Output the (x, y) coordinate of the center of the cell containing the given text.  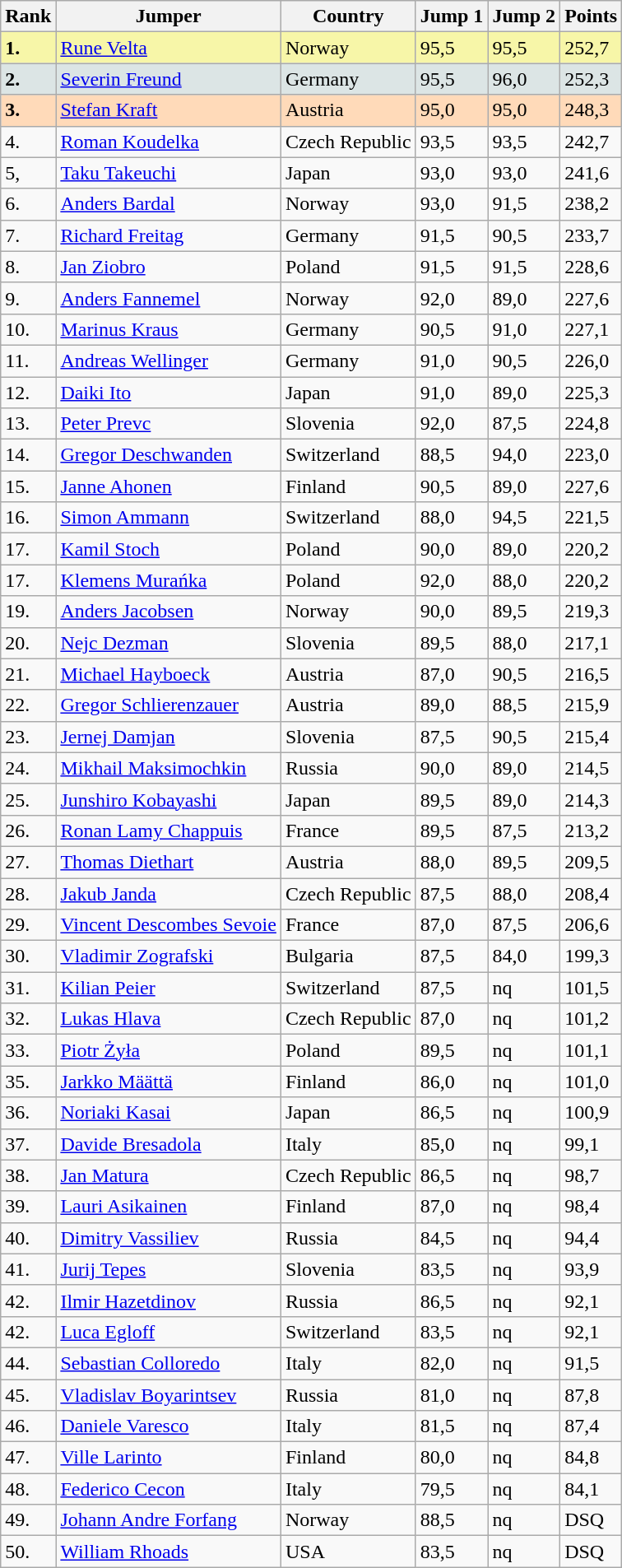
Kilian Peier (169, 988)
Vincent Descombes Sevoie (169, 925)
Piotr Żyła (169, 1050)
217,1 (591, 643)
32. (28, 1019)
20. (28, 643)
4. (28, 142)
199,3 (591, 956)
Federico Cecon (169, 1489)
80,0 (452, 1458)
27. (28, 862)
25. (28, 799)
29. (28, 925)
Jernej Damjan (169, 737)
Peter Prevc (169, 424)
87,4 (591, 1426)
Jump 1 (452, 16)
9. (28, 298)
13. (28, 424)
86,0 (452, 1082)
Daniele Varesco (169, 1426)
14. (28, 455)
Richard Freitag (169, 235)
99,1 (591, 1144)
39. (28, 1207)
94,5 (524, 518)
10. (28, 329)
227,1 (591, 329)
Anders Jacobsen (169, 612)
Noriaki Kasai (169, 1113)
Davide Bresadola (169, 1144)
208,4 (591, 893)
Andreas Wellinger (169, 361)
Gregor Schlierenzauer (169, 705)
45. (28, 1395)
96,0 (524, 79)
Junshiro Kobayashi (169, 799)
35. (28, 1082)
Luca Egloff (169, 1332)
Taku Takeuchi (169, 173)
94,4 (591, 1238)
37. (28, 1144)
Jurij Tepes (169, 1269)
2. (28, 79)
47. (28, 1458)
101,2 (591, 1019)
Ronan Lamy Chappuis (169, 831)
15. (28, 486)
101,5 (591, 988)
252,3 (591, 79)
44. (28, 1363)
Janne Ahonen (169, 486)
209,5 (591, 862)
23. (28, 737)
7. (28, 235)
214,5 (591, 768)
223,0 (591, 455)
40. (28, 1238)
1. (28, 48)
219,3 (591, 612)
12. (28, 393)
100,9 (591, 1113)
215,9 (591, 705)
Anders Bardal (169, 204)
79,5 (452, 1489)
213,2 (591, 831)
Country (348, 16)
46. (28, 1426)
81,5 (452, 1426)
Simon Ammann (169, 518)
216,5 (591, 674)
Rank (28, 16)
11. (28, 361)
Rune Velta (169, 48)
33. (28, 1050)
Jumper (169, 16)
Lukas Hlava (169, 1019)
Severin Freund (169, 79)
Dimitry Vassiliev (169, 1238)
85,0 (452, 1144)
81,0 (452, 1395)
221,5 (591, 518)
206,6 (591, 925)
98,4 (591, 1207)
Jan Ziobro (169, 267)
98,7 (591, 1175)
8. (28, 267)
19. (28, 612)
Jarkko Määttä (169, 1082)
28. (28, 893)
USA (348, 1552)
50. (28, 1552)
41. (28, 1269)
16. (28, 518)
Lauri Asikainen (169, 1207)
233,7 (591, 235)
3. (28, 110)
Mikhail Maksimochkin (169, 768)
Anders Fannemel (169, 298)
6. (28, 204)
36. (28, 1113)
Vladislav Boyarintsev (169, 1395)
84,1 (591, 1489)
94,0 (524, 455)
238,2 (591, 204)
224,8 (591, 424)
214,3 (591, 799)
5, (28, 173)
Daiki Ito (169, 393)
30. (28, 956)
Jakub Janda (169, 893)
Roman Koudelka (169, 142)
101,0 (591, 1082)
Jump 2 (524, 16)
Vladimir Zografski (169, 956)
49. (28, 1520)
Marinus Kraus (169, 329)
101,1 (591, 1050)
228,6 (591, 267)
215,4 (591, 737)
Ville Larinto (169, 1458)
Johann Andre Forfang (169, 1520)
87,8 (591, 1395)
93,9 (591, 1269)
21. (28, 674)
Gregor Deschwanden (169, 455)
38. (28, 1175)
84,8 (591, 1458)
Sebastian Colloredo (169, 1363)
84,0 (524, 956)
241,6 (591, 173)
48. (28, 1489)
Ilmir Hazetdinov (169, 1300)
Michael Hayboeck (169, 674)
Bulgaria (348, 956)
Klemens Murańka (169, 580)
Kamil Stoch (169, 549)
31. (28, 988)
22. (28, 705)
252,7 (591, 48)
Stefan Kraft (169, 110)
225,3 (591, 393)
Nejc Dezman (169, 643)
226,0 (591, 361)
242,7 (591, 142)
24. (28, 768)
Jan Matura (169, 1175)
Thomas Diethart (169, 862)
82,0 (452, 1363)
84,5 (452, 1238)
William Rhoads (169, 1552)
Points (591, 16)
248,3 (591, 110)
26. (28, 831)
